Determine the (X, Y) coordinate at the center of the cell enclosing the given text.  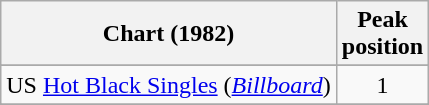
US Hot Black Singles (Billboard) (169, 85)
Peakposition (382, 34)
Chart (1982) (169, 34)
1 (382, 85)
